Capture the cell that displays the provided text and extract its [x, y] central coordinate. 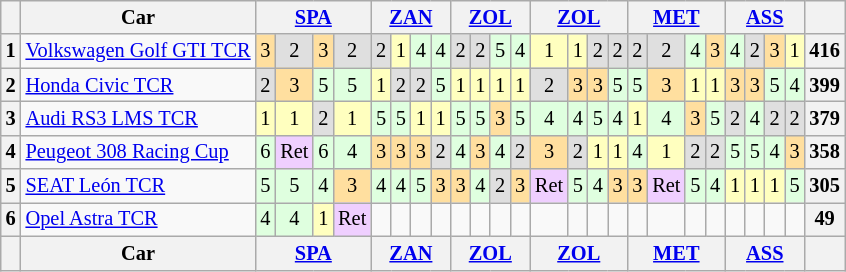
49 [824, 219]
Opel Astra TCR [138, 219]
399 [824, 85]
358 [824, 152]
Volkswagen Golf GTI TCR [138, 51]
Honda Civic TCR [138, 85]
SEAT León TCR [138, 186]
416 [824, 51]
Peugeot 308 Racing Cup [138, 152]
305 [824, 186]
379 [824, 118]
Audi RS3 LMS TCR [138, 118]
